Return the [X, Y] coordinate for the center point of the cell that contains the specified text.  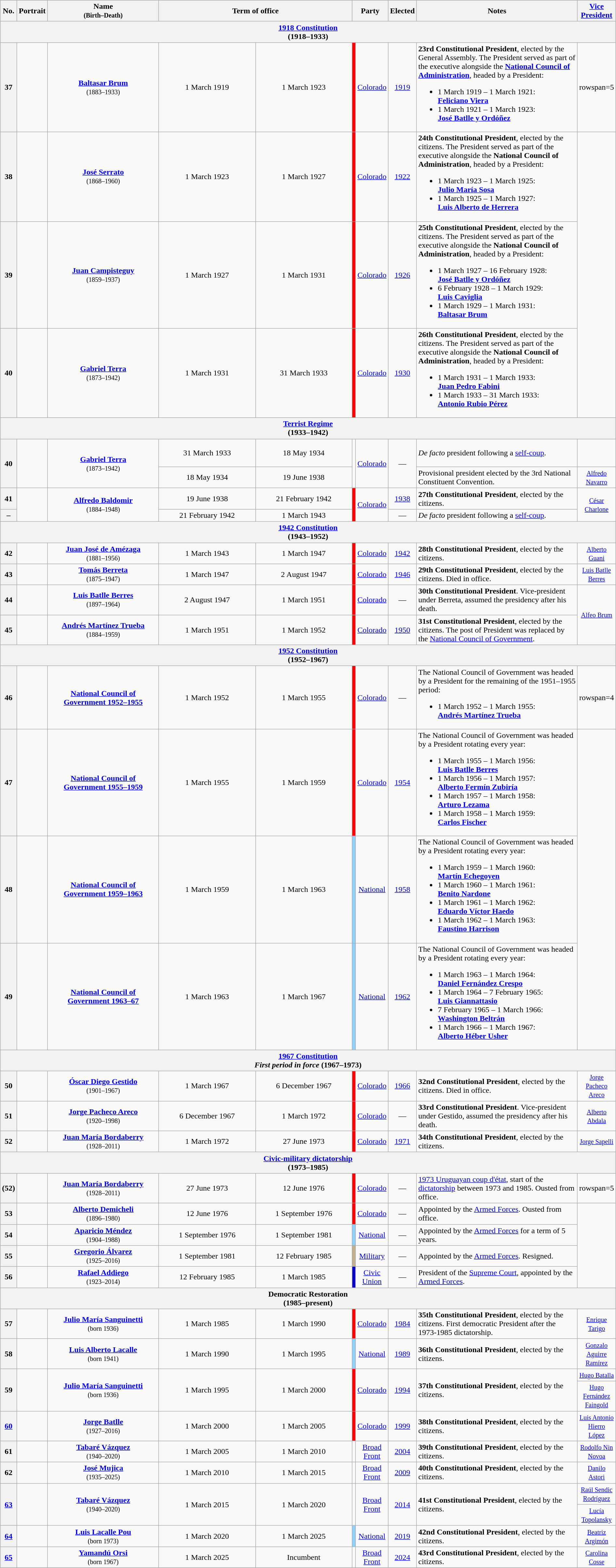
63 [8, 1504]
Juan José de Amézaga(1881–1956) [103, 553]
43rd Constitutional President, elected by the citizens. [497, 1557]
1954 [402, 783]
27th Constitutional President, elected by the citizens. [497, 499]
1994 [402, 1390]
Lucía Topolansky [597, 1515]
Luis Lacalle Pou(born 1973) [103, 1536]
Alberto Guani [597, 553]
Party [370, 11]
1962 [402, 997]
45 [8, 630]
Appointed by the Armed Forces. Ousted from office. [497, 1214]
62 [8, 1472]
Juan Campisteguy(1859–1937) [103, 275]
43 [8, 575]
1958 [402, 889]
Alberto Demicheli(1896–1980) [103, 1214]
Vice President [597, 11]
No. [8, 11]
41 [8, 499]
Portrait [32, 11]
51 [8, 1116]
Luis Antonio Hierro López [597, 1426]
Baltasar Brum(1883–1933) [103, 87]
50 [8, 1086]
Alfredo Baldomir(1884–1948) [103, 504]
Jorge Pacheco Areco [597, 1086]
Hugo Batalla [597, 1375]
Rafael Addiego(1923–2014) [103, 1277]
40th Constitutional President, elected by the citizens. [497, 1472]
Carolina Cosse [597, 1557]
34th Constitutional President, elected by the citizens. [497, 1142]
1989 [402, 1354]
President of the Supreme Court, appointed by the Armed Forces. [497, 1277]
Danilo Astori [597, 1472]
2014 [402, 1504]
2024 [402, 1557]
National Council of Government 1959–1963 [103, 889]
1967 Constitution First period in force (1967–1973) [308, 1060]
Gonzalo Aguirre Ramírez [597, 1354]
1942 [402, 553]
49 [8, 997]
Jorge Sapelli [597, 1142]
39th Constitutional President, elected by the citizens. [497, 1452]
33rd Constitutional President. Vice-president under Gestido, assumed the presidency after his death. [497, 1116]
Incumbent [303, 1557]
Óscar Diego Gestido(1901–1967) [103, 1086]
Civic Union [372, 1277]
National Council of Government 1963–67 [103, 997]
47 [8, 783]
2009 [402, 1472]
Enrique Tarigo [597, 1324]
46 [8, 698]
Luis Batlle Berres [597, 575]
Tomás Berreta(1875–1947) [103, 575]
1926 [402, 275]
rowspan=4 [597, 698]
Jorge Batlle(1927–2016) [103, 1426]
39 [8, 275]
57 [8, 1324]
37 [8, 87]
Luis Alberto Lacalle(born 1941) [103, 1354]
1971 [402, 1142]
28th Constitutional President, elected by the citizens. [497, 553]
38 [8, 177]
National Council of Government 1955–1959 [103, 783]
Military [372, 1256]
58 [8, 1354]
59 [8, 1390]
Notes [497, 11]
29th Constitutional President, elected by the citizens. Died in office. [497, 575]
Elected [402, 11]
1938 [402, 499]
Name(Birth–Death) [103, 11]
2019 [402, 1536]
Democratic Restoration(1985–present) [308, 1298]
Rodolfo Nin Novoa [597, 1452]
Appointed by the Armed Forces. Resigned. [497, 1256]
1973 Uruguayan coup d'état, start of the dictatorship between 1973 and 1985. Ousted from office. [497, 1188]
José Serrato(1868–1960) [103, 177]
30th Constitutional President. Vice-president under Berreta, assumed the presidency after his death. [497, 600]
55 [8, 1256]
1918 Constitution (1918–1933) [308, 32]
– [8, 515]
32nd Constitutional President, elected by the citizens. Died in office. [497, 1086]
1922 [402, 177]
Gregorio Álvarez(1925–2016) [103, 1256]
Hugo Fernández Faingold [597, 1396]
Luis Batlle Berres(1897–1964) [103, 600]
Jorge Pacheco Areco(1920–1998) [103, 1116]
31st Constitutional President, elected by the citizens. The post of President was replaced by the National Council of Government. [497, 630]
1919 [402, 87]
(52) [8, 1188]
1999 [402, 1426]
42nd Constitutional President, elected by the citizens. [497, 1536]
37th Constitutional President, elected by the citizens. [497, 1390]
Alfredo Navarro [597, 477]
José Mujica(1935–2025) [103, 1472]
1942 Constitution (1943–1952) [308, 532]
64 [8, 1536]
54 [8, 1235]
Andrés Martínez Trueba(1884–1959) [103, 630]
Term of office [255, 11]
Alfeo Brum [597, 615]
42 [8, 553]
41st Constitutional President, elected by the citizens. [497, 1504]
52 [8, 1142]
65 [8, 1557]
1950 [402, 630]
Yamandú Orsi(born 1967) [103, 1557]
Provisional president elected by the 3rd National Constituent Convention. [497, 477]
Terrist Regime (1933–1942) [308, 428]
César Charlone [597, 504]
35th Constitutional President, elected by the citizens. First democratic President after the 1973-1985 dictatorship. [497, 1324]
National Council of Government 1952–1955 [103, 698]
1930 [402, 373]
Aparicio Méndez(1904–1988) [103, 1235]
53 [8, 1214]
56 [8, 1277]
44 [8, 600]
61 [8, 1452]
1952 Constitution (1952–1967) [308, 655]
1966 [402, 1086]
48 [8, 889]
38th Constitutional President, elected by the citizens. [497, 1426]
1 March 1919 [207, 87]
Raúl Sendic Rodríguez [597, 1494]
1946 [402, 575]
Civic-military dictatorship (1973–1985) [308, 1162]
1984 [402, 1324]
36th Constitutional President, elected by the citizens. [497, 1354]
Beatriz Argimón [597, 1536]
2004 [402, 1452]
Alberto Abdala [597, 1116]
60 [8, 1426]
Appointed by the Armed Forces for a term of 5 years. [497, 1235]
